Pinpoint the cell where the given text exists, returning its [X, Y] midpoint coordinate. 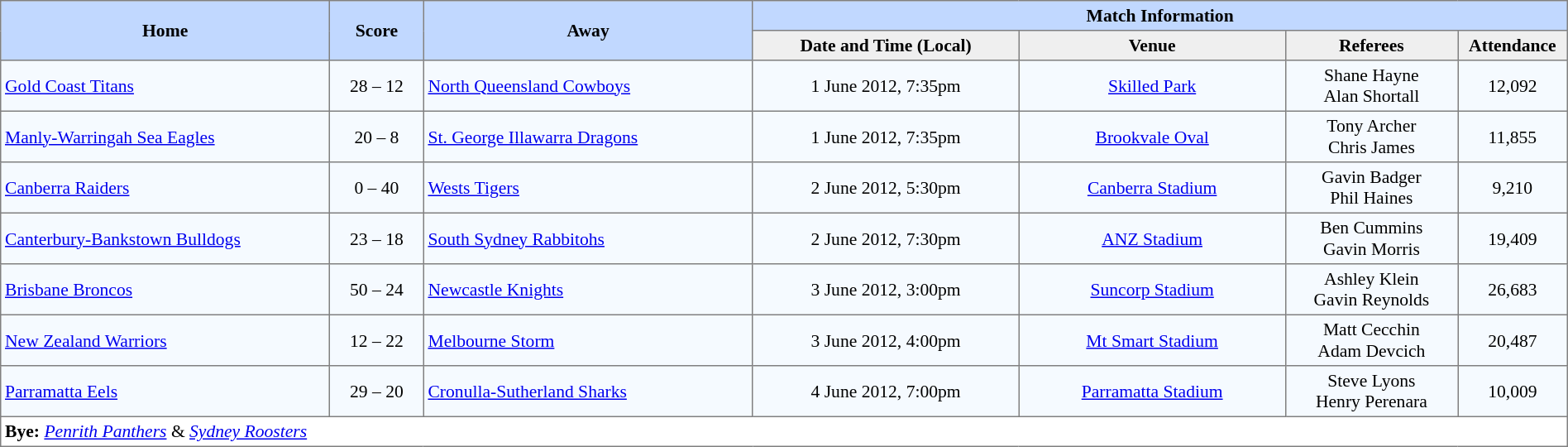
12 – 22 [377, 340]
19,409 [1513, 238]
28 – 12 [377, 86]
Canterbury-Bankstown Bulldogs [165, 238]
Gavin Badger Phil Haines [1371, 188]
Canberra Stadium [1152, 188]
Bye: Penrith Panthers & Sydney Roosters [784, 431]
26,683 [1513, 290]
12,092 [1513, 86]
9,210 [1513, 188]
Melbourne Storm [588, 340]
29 – 20 [377, 392]
Suncorp Stadium [1152, 290]
23 – 18 [377, 238]
Steve Lyons Henry Perenara [1371, 392]
Match Information [1159, 16]
3 June 2012, 4:00pm [886, 340]
2 June 2012, 7:30pm [886, 238]
Referees [1371, 46]
Parramatta Eels [165, 392]
Home [165, 31]
ANZ Stadium [1152, 238]
Skilled Park [1152, 86]
20,487 [1513, 340]
Cronulla-Sutherland Sharks [588, 392]
Tony Archer Chris James [1371, 137]
Shane Hayne Alan Shortall [1371, 86]
Canberra Raiders [165, 188]
Wests Tigers [588, 188]
Venue [1152, 46]
20 – 8 [377, 137]
Matt Cecchin Adam Devcich [1371, 340]
Gold Coast Titans [165, 86]
10,009 [1513, 392]
11,855 [1513, 137]
50 – 24 [377, 290]
St. George Illawarra Dragons [588, 137]
Away [588, 31]
North Queensland Cowboys [588, 86]
Manly-Warringah Sea Eagles [165, 137]
South Sydney Rabbitohs [588, 238]
2 June 2012, 5:30pm [886, 188]
3 June 2012, 3:00pm [886, 290]
Parramatta Stadium [1152, 392]
Attendance [1513, 46]
Mt Smart Stadium [1152, 340]
Brisbane Broncos [165, 290]
New Zealand Warriors [165, 340]
Score [377, 31]
Date and Time (Local) [886, 46]
0 – 40 [377, 188]
Ashley Klein Gavin Reynolds [1371, 290]
Brookvale Oval [1152, 137]
4 June 2012, 7:00pm [886, 392]
Ben Cummins Gavin Morris [1371, 238]
Newcastle Knights [588, 290]
